Determine the (x, y) coordinate at the center of the cell enclosing the given text.  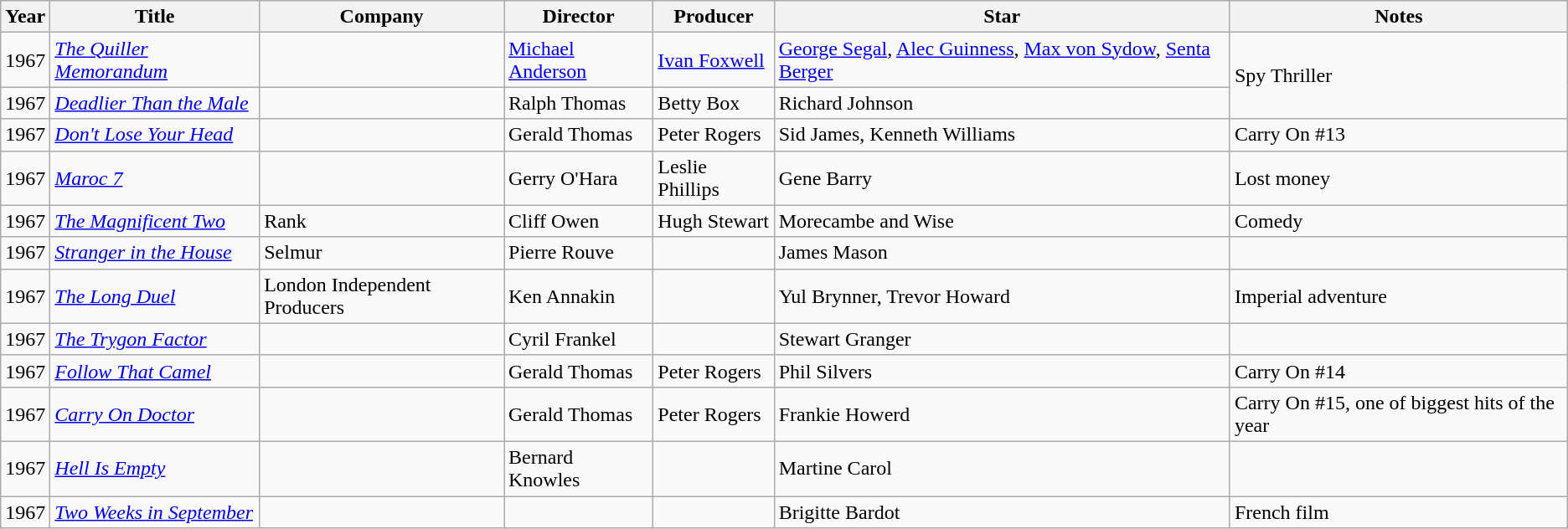
Cyril Frankel (579, 339)
Title (155, 17)
Pierre Rouve (579, 253)
Rank (382, 221)
Imperial adventure (1399, 296)
Yul Brynner, Trevor Howard (1002, 296)
Stewart Granger (1002, 339)
Carry On #14 (1399, 371)
Two Weeks in September (155, 511)
Gene Barry (1002, 177)
Follow That Camel (155, 371)
Producer (714, 17)
Carry On #15, one of biggest hits of the year (1399, 413)
Ken Annakin (579, 296)
Leslie Phillips (714, 177)
Gerry O'Hara (579, 177)
Company (382, 17)
Comedy (1399, 221)
Year (25, 17)
French film (1399, 511)
The Long Duel (155, 296)
Hell Is Empty (155, 469)
Notes (1399, 17)
Ivan Foxwell (714, 60)
Ralph Thomas (579, 103)
The Magnificent Two (155, 221)
Frankie Howerd (1002, 413)
Bernard Knowles (579, 469)
George Segal, Alec Guinness, Max von Sydow, Senta Berger (1002, 60)
Stranger in the House (155, 253)
Carry On #13 (1399, 135)
Maroc 7 (155, 177)
Star (1002, 17)
Sid James, Kenneth Williams (1002, 135)
Hugh Stewart (714, 221)
Deadlier Than the Male (155, 103)
Morecambe and Wise (1002, 221)
Don't Lose Your Head (155, 135)
Betty Box (714, 103)
Richard Johnson (1002, 103)
Spy Thriller (1399, 75)
Michael Anderson (579, 60)
Director (579, 17)
London Independent Producers (382, 296)
Martine Carol (1002, 469)
Phil Silvers (1002, 371)
Selmur (382, 253)
Brigitte Bardot (1002, 511)
The Trygon Factor (155, 339)
James Mason (1002, 253)
Lost money (1399, 177)
The Quiller Memorandum (155, 60)
Carry On Doctor (155, 413)
Cliff Owen (579, 221)
